Pinpoint the cell where the given text exists, returning its (X, Y) midpoint coordinate. 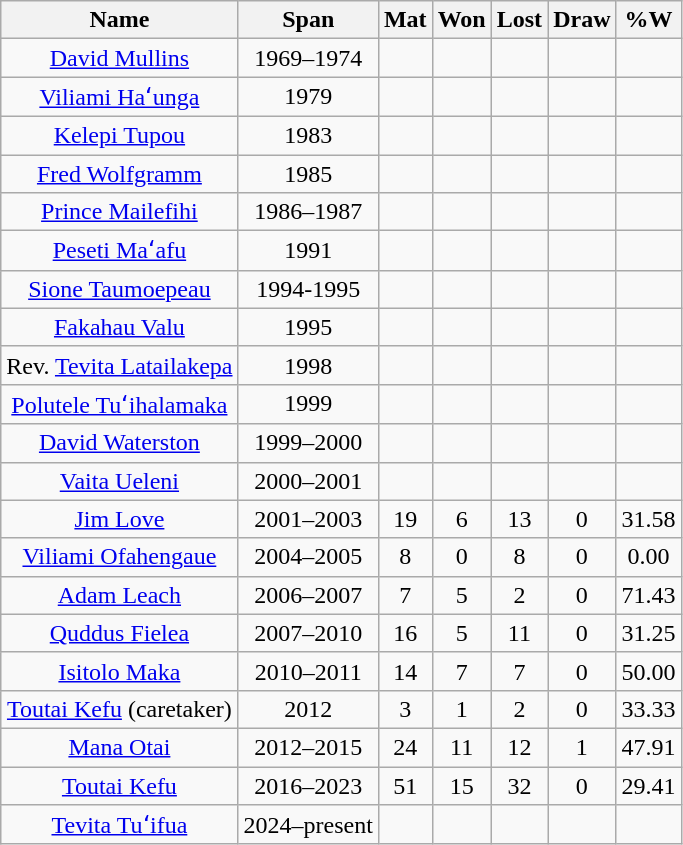
1985 (308, 173)
Viliami Haʻunga (120, 97)
31.58 (648, 519)
50.00 (648, 671)
Peseti Maʻafu (120, 251)
51 (405, 785)
24 (405, 747)
2012 (308, 709)
2006–2007 (308, 595)
14 (405, 671)
1969–1974 (308, 58)
Tevita Tuʻifua (120, 825)
Span (308, 20)
Polutele Tuʻihalamaka (120, 404)
Sione Taumoepeau (120, 289)
12 (519, 747)
3 (405, 709)
Lost (519, 20)
Toutai Kefu (120, 785)
2012–2015 (308, 747)
Vaita Ueleni (120, 481)
Fakahau Valu (120, 327)
71.43 (648, 595)
Name (120, 20)
Isitolo Maka (120, 671)
Fred Wolfgramm (120, 173)
31.25 (648, 633)
Adam Leach (120, 595)
%W (648, 20)
1986–1987 (308, 212)
16 (405, 633)
Toutai Kefu (caretaker) (120, 709)
2004–2005 (308, 557)
Mat (405, 20)
David Mullins (120, 58)
2016–2023 (308, 785)
29.41 (648, 785)
2010–2011 (308, 671)
2024–present (308, 825)
2000–2001 (308, 481)
Won (462, 20)
15 (462, 785)
0.00 (648, 557)
1991 (308, 251)
1999 (308, 404)
1999–2000 (308, 443)
Kelepi Tupou (120, 135)
33.33 (648, 709)
6 (462, 519)
Draw (582, 20)
1994-1995 (308, 289)
1998 (308, 365)
Rev. Tevita Latailakepa (120, 365)
1979 (308, 97)
19 (405, 519)
13 (519, 519)
Jim Love (120, 519)
1995 (308, 327)
Quddus Fielea (120, 633)
2007–2010 (308, 633)
1983 (308, 135)
Mana Otai (120, 747)
47.91 (648, 747)
David Waterston (120, 443)
Viliami Ofahengaue (120, 557)
2001–2003 (308, 519)
32 (519, 785)
Prince Mailefihi (120, 212)
